Locate the cell with the specified text and output its (x, y) center coordinate. 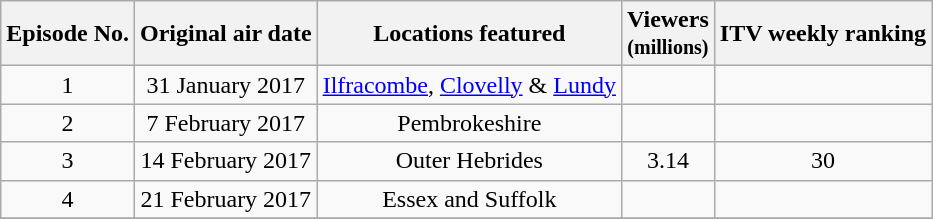
1 (68, 85)
Ilfracombe, Clovelly & Lundy (469, 85)
4 (68, 199)
Essex and Suffolk (469, 199)
Locations featured (469, 34)
7 February 2017 (226, 123)
14 February 2017 (226, 161)
Episode No. (68, 34)
Outer Hebrides (469, 161)
30 (822, 161)
ITV weekly ranking (822, 34)
21 February 2017 (226, 199)
3.14 (668, 161)
Viewers(millions) (668, 34)
3 (68, 161)
2 (68, 123)
Pembrokeshire (469, 123)
31 January 2017 (226, 85)
Original air date (226, 34)
